Detect which cell encompasses the target text, then output its (x, y) center coordinate. 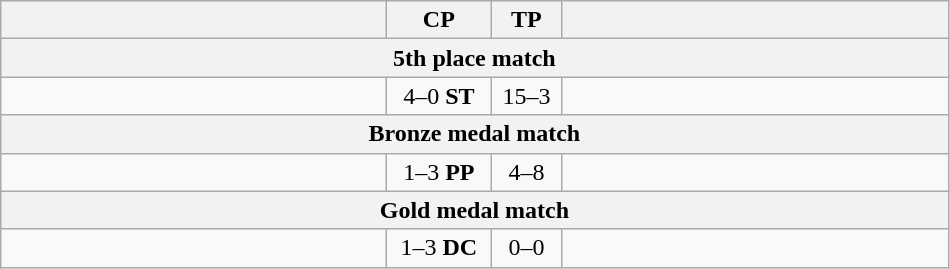
0–0 (526, 248)
15–3 (526, 96)
4–8 (526, 172)
CP (439, 20)
4–0 ST (439, 96)
Bronze medal match (474, 134)
1–3 DC (439, 248)
TP (526, 20)
1–3 PP (439, 172)
Gold medal match (474, 210)
5th place match (474, 58)
